Scan for the cell matching the given text and deliver its (x, y) coordinate at center. 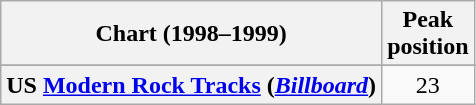
US Modern Rock Tracks (Billboard) (192, 85)
Chart (1998–1999) (192, 34)
23 (428, 85)
Peakposition (428, 34)
